Scan for the cell matching the given text and deliver its [X, Y] coordinate at center. 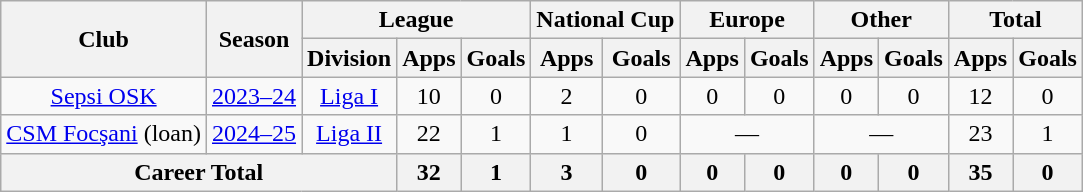
Liga I [350, 96]
Other [881, 20]
35 [980, 172]
Total [1015, 20]
Division [350, 58]
3 [567, 172]
2023–24 [254, 96]
23 [980, 134]
Season [254, 39]
National Cup [606, 20]
Europe [747, 20]
Sepsi OSK [104, 96]
10 [429, 96]
League [416, 20]
Liga II [350, 134]
22 [429, 134]
2 [567, 96]
32 [429, 172]
CSM Focşani (loan) [104, 134]
Club [104, 39]
12 [980, 96]
Career Total [199, 172]
2024–25 [254, 134]
